From the cell containing the given text, extract its center point as [x, y] coordinate. 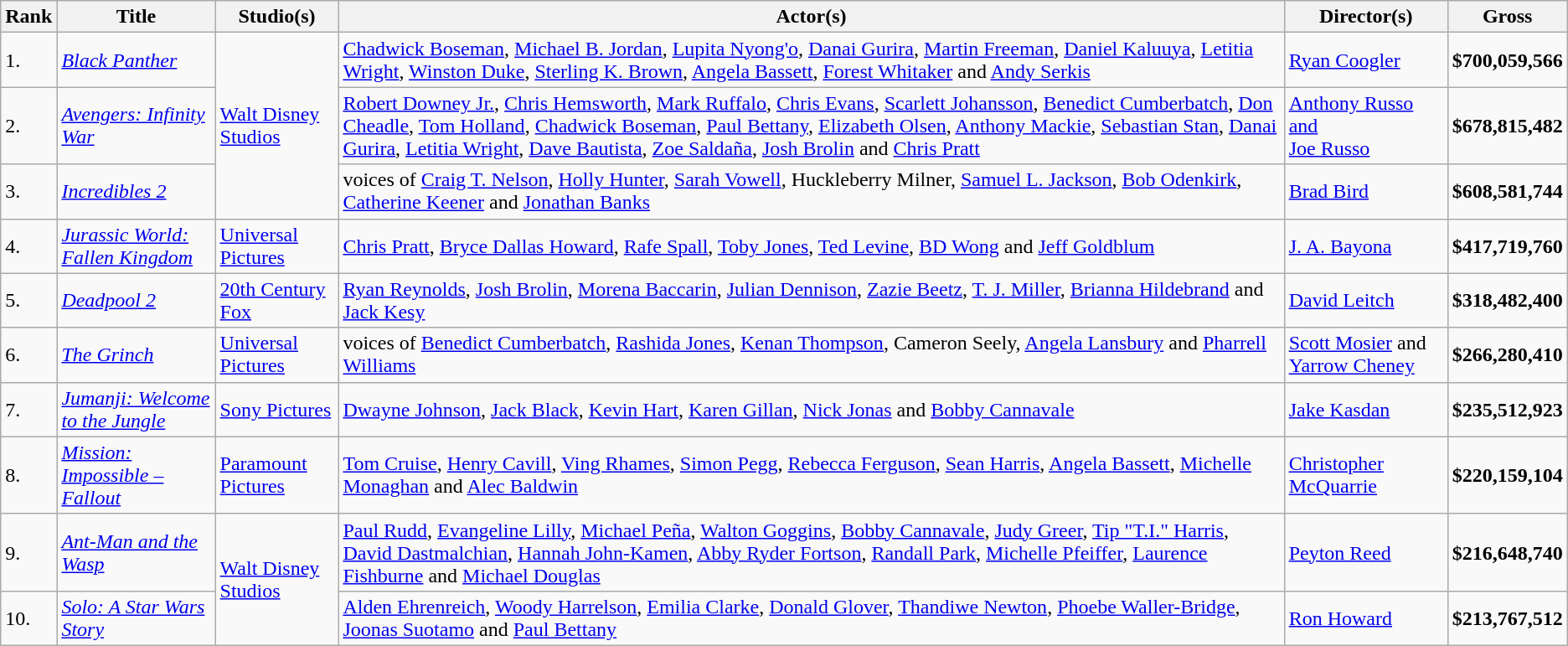
20th Century Fox [276, 300]
Paramount Pictures [276, 475]
$700,059,566 [1508, 60]
$318,482,400 [1508, 300]
Avengers: Infinity War [136, 126]
5. [28, 300]
Actor(s) [811, 17]
$417,719,760 [1508, 246]
Jurassic World: Fallen Kingdom [136, 246]
Sony Pictures [276, 409]
Dwayne Johnson, Jack Black, Kevin Hart, Karen Gillan, Nick Jonas and Bobby Cannavale [811, 409]
7. [28, 409]
Christopher McQuarrie [1365, 475]
Ryan Reynolds, Josh Brolin, Morena Baccarin, Julian Dennison, Zazie Beetz, T. J. Miller, Brianna Hildebrand and Jack Kesy [811, 300]
David Leitch [1365, 300]
9. [28, 552]
Solo: A Star Wars Story [136, 618]
Black Panther [136, 60]
6. [28, 355]
8. [28, 475]
$213,767,512 [1508, 618]
4. [28, 246]
2. [28, 126]
$220,159,104 [1508, 475]
10. [28, 618]
$678,815,482 [1508, 126]
Chris Pratt, Bryce Dallas Howard, Rafe Spall, Toby Jones, Ted Levine, BD Wong and Jeff Goldblum [811, 246]
Gross [1508, 17]
$266,280,410 [1508, 355]
Ryan Coogler [1365, 60]
$216,648,740 [1508, 552]
The Grinch [136, 355]
Rank [28, 17]
Tom Cruise, Henry Cavill, Ving Rhames, Simon Pegg, Rebecca Ferguson, Sean Harris, Angela Bassett, Michelle Monaghan and Alec Baldwin [811, 475]
$608,581,744 [1508, 191]
Title [136, 17]
Scott Mosier and Yarrow Cheney [1365, 355]
Jumanji: Welcome to the Jungle [136, 409]
Incredibles 2 [136, 191]
3. [28, 191]
Studio(s) [276, 17]
Alden Ehrenreich, Woody Harrelson, Emilia Clarke, Donald Glover, Thandiwe Newton, Phoebe Waller-Bridge, Joonas Suotamo and Paul Bettany [811, 618]
$235,512,923 [1508, 409]
voices of Craig T. Nelson, Holly Hunter, Sarah Vowell, Huckleberry Milner, Samuel L. Jackson, Bob Odenkirk, Catherine Keener and Jonathan Banks [811, 191]
1. [28, 60]
J. A. Bayona [1365, 246]
Jake Kasdan [1365, 409]
Ron Howard [1365, 618]
voices of Benedict Cumberbatch, Rashida Jones, Kenan Thompson, Cameron Seely, Angela Lansbury and Pharrell Williams [811, 355]
Deadpool 2 [136, 300]
Peyton Reed [1365, 552]
Brad Bird [1365, 191]
Ant-Man and the Wasp [136, 552]
Mission: Impossible – Fallout [136, 475]
Director(s) [1365, 17]
Anthony RussoandJoe Russo [1365, 126]
